For the text-containing cell, return its midpoint in (x, y) coordinate format. 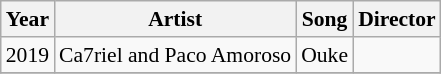
2019 (28, 55)
Song (324, 19)
Ouke (324, 55)
Director (397, 19)
Artist (175, 19)
Ca7riel and Paco Amoroso (175, 55)
Year (28, 19)
